For the text-containing cell, return its midpoint in [X, Y] coordinate format. 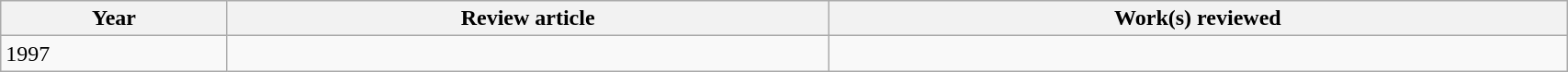
1997 [114, 54]
Year [114, 18]
Work(s) reviewed [1198, 18]
Review article [527, 18]
